Capture the cell that displays the provided text and extract its (x, y) central coordinate. 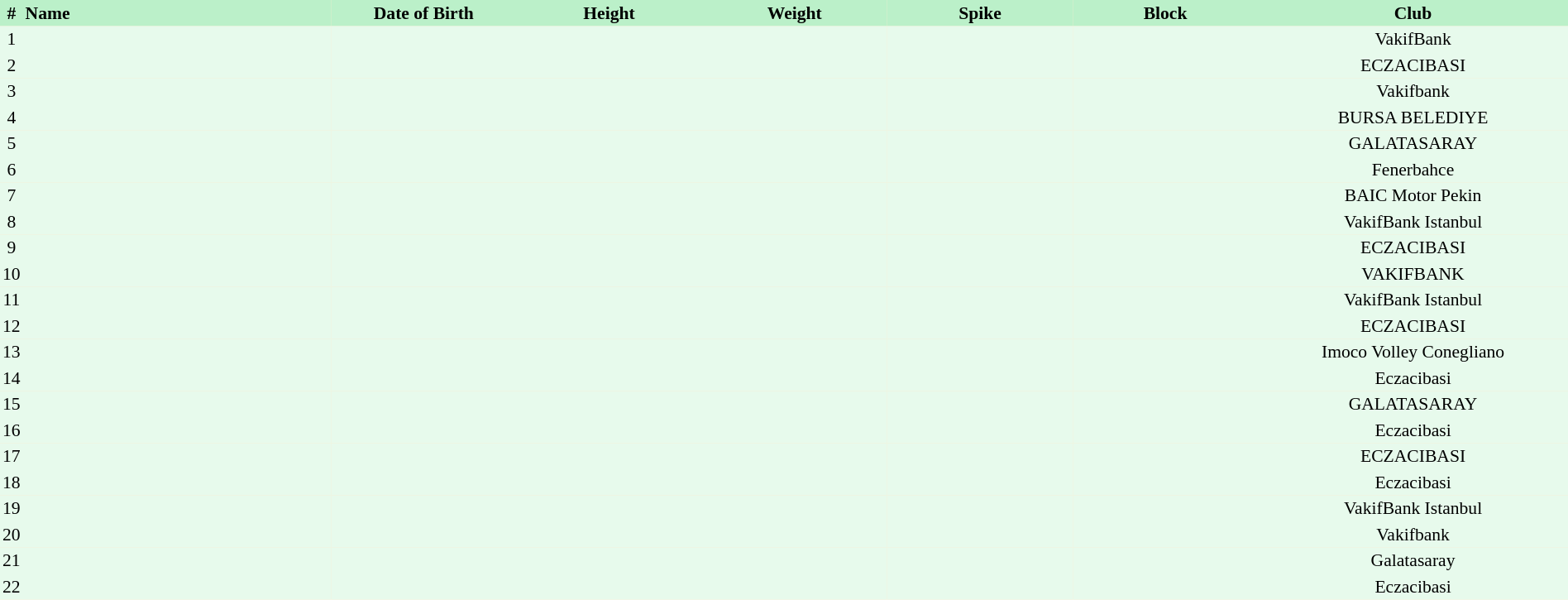
9 (12, 248)
21 (12, 561)
4 (12, 118)
3 (12, 91)
Spike (980, 13)
12 (12, 326)
8 (12, 222)
19 (12, 508)
# (12, 13)
Name (177, 13)
Date of Birth (423, 13)
15 (12, 404)
VakifBank (1413, 40)
Imoco Volley Conegliano (1413, 353)
1 (12, 40)
BAIC Motor Pekin (1413, 195)
5 (12, 144)
2 (12, 65)
Height (609, 13)
16 (12, 430)
22 (12, 587)
Fenerbahce (1413, 170)
20 (12, 535)
Weight (795, 13)
11 (12, 300)
18 (12, 482)
BURSA BELEDIYE (1413, 118)
VAKIFBANK (1413, 274)
14 (12, 378)
10 (12, 274)
Block (1165, 13)
7 (12, 195)
17 (12, 457)
13 (12, 353)
6 (12, 170)
Club (1413, 13)
Galatasaray (1413, 561)
